Detect which cell encompasses the target text, then output its [x, y] center coordinate. 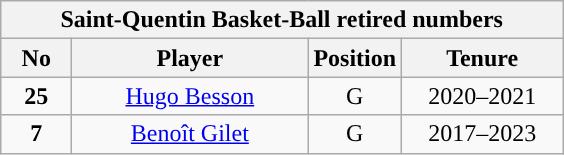
2020–2021 [482, 96]
2017–2023 [482, 134]
No [36, 58]
Benoît Gilet [190, 134]
7 [36, 134]
25 [36, 96]
Player [190, 58]
Tenure [482, 58]
Position [355, 58]
Saint-Quentin Basket-Ball retired numbers [282, 20]
Hugo Besson [190, 96]
